Extract the [X, Y] coordinate from the center of the cell holding the provided text.  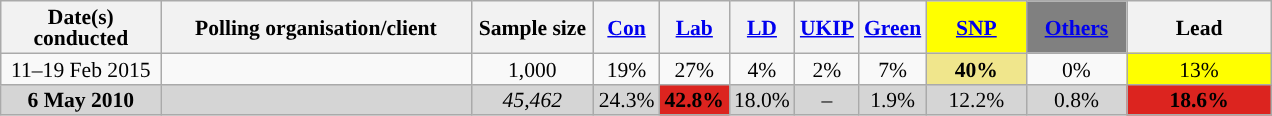
2% [827, 68]
40% [976, 68]
Green [892, 27]
24.3% [627, 100]
18.0% [762, 100]
42.8% [694, 100]
Others [1076, 27]
12.2% [976, 100]
18.6% [1200, 100]
13% [1200, 68]
SNP [976, 27]
Sample size [532, 27]
LD [762, 27]
27% [694, 68]
Lab [694, 27]
1,000 [532, 68]
4% [762, 68]
Lead [1200, 27]
19% [627, 68]
7% [892, 68]
Polling organisation/client [316, 27]
0% [1076, 68]
6 May 2010 [81, 100]
45,462 [532, 100]
1.9% [892, 100]
Date(s)conducted [81, 27]
Con [627, 27]
11–19 Feb 2015 [81, 68]
UKIP [827, 27]
0.8% [1076, 100]
– [827, 100]
